Provide the [x, y] coordinate of the cell's center where the given text is located.  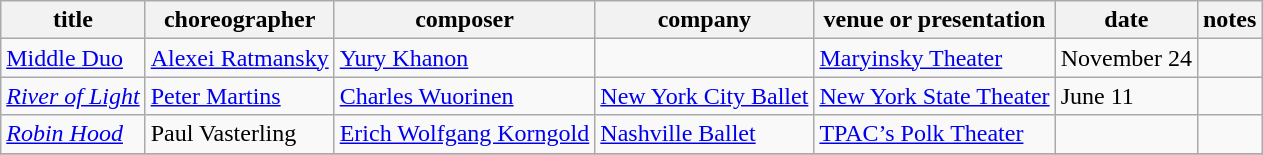
November 24 [1126, 58]
Alexei Ratmansky [240, 58]
Robin Hood [73, 134]
notes [1229, 20]
Yury Khanon [464, 58]
Middle Duo [73, 58]
date [1126, 20]
Paul Vasterling [240, 134]
River of Light [73, 96]
choreographer [240, 20]
Erich Wolfgang Korngold [464, 134]
Nashville Ballet [704, 134]
TPAC’s Polk Theater [934, 134]
title [73, 20]
New York City Ballet [704, 96]
Maryinsky Theater [934, 58]
Charles Wuorinen [464, 96]
company [704, 20]
composer [464, 20]
venue or presentation [934, 20]
New York State Theater [934, 96]
June 11 [1126, 96]
Peter Martins [240, 96]
